Extract the (X, Y) coordinate from the center of the cell holding the provided text.  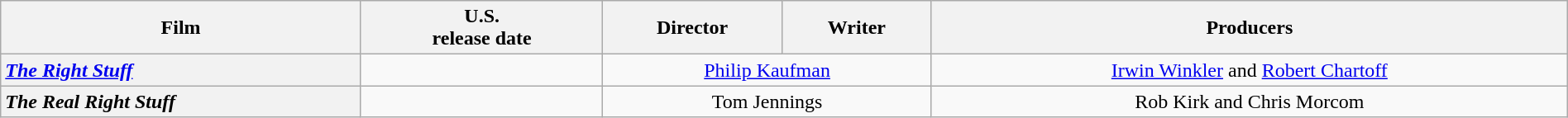
Film (181, 28)
Producers (1249, 28)
U.S. release date (481, 28)
Irwin Winkler and Robert Chartoff (1249, 70)
Director (693, 28)
The Real Right Stuff (181, 101)
Philip Kaufman (767, 70)
The Right Stuff (181, 70)
Writer (857, 28)
Rob Kirk and Chris Morcom (1249, 101)
Tom Jennings (767, 101)
